Provide the [X, Y] coordinate of the cell's center where the given text is located.  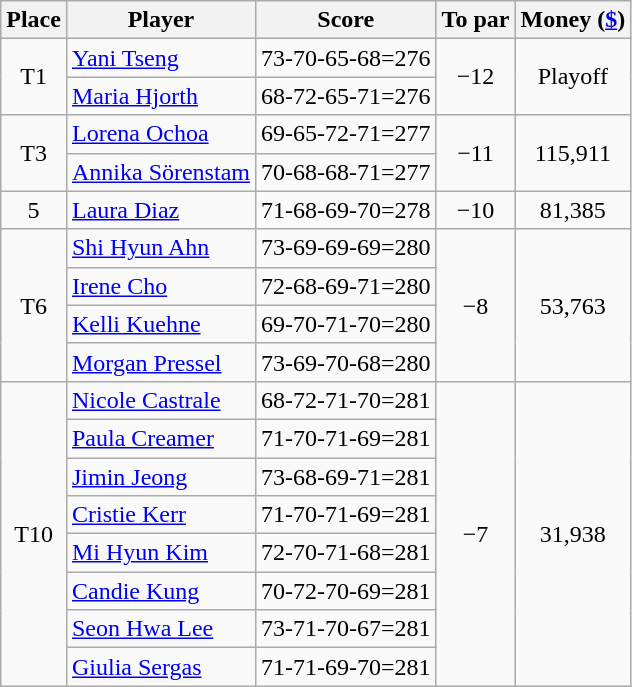
−10 [476, 210]
Shi Hyun Ahn [160, 248]
115,911 [573, 153]
72-68-69-71=280 [346, 286]
Annika Sörenstam [160, 172]
53,763 [573, 305]
Maria Hjorth [160, 96]
Yani Tseng [160, 58]
Playoff [573, 77]
Kelli Kuehne [160, 324]
73-69-69-69=280 [346, 248]
−8 [476, 305]
68-72-65-71=276 [346, 96]
Candie Kung [160, 591]
73-68-69-71=281 [346, 477]
Mi Hyun Kim [160, 553]
Place [34, 20]
−12 [476, 77]
73-69-70-68=280 [346, 362]
81,385 [573, 210]
T6 [34, 305]
70-72-70-69=281 [346, 591]
To par [476, 20]
Score [346, 20]
Seon Hwa Lee [160, 629]
Morgan Pressel [160, 362]
72-70-71-68=281 [346, 553]
Player [160, 20]
Giulia Sergas [160, 667]
Jimin Jeong [160, 477]
Paula Creamer [160, 438]
73-71-70-67=281 [346, 629]
Nicole Castrale [160, 400]
T3 [34, 153]
69-65-72-71=277 [346, 134]
70-68-68-71=277 [346, 172]
73-70-65-68=276 [346, 58]
−7 [476, 533]
5 [34, 210]
Irene Cho [160, 286]
Cristie Kerr [160, 515]
71-68-69-70=278 [346, 210]
Laura Diaz [160, 210]
31,938 [573, 533]
68-72-71-70=281 [346, 400]
−11 [476, 153]
Lorena Ochoa [160, 134]
Money ($) [573, 20]
71-71-69-70=281 [346, 667]
T1 [34, 77]
T10 [34, 533]
69-70-71-70=280 [346, 324]
